Output the (X, Y) coordinate of the center of the cell containing the given text.  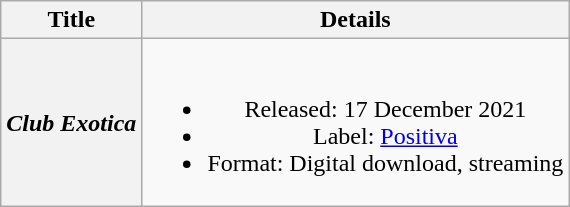
Details (356, 20)
Club Exotica (72, 122)
Title (72, 20)
Released: 17 December 2021Label: PositivaFormat: Digital download, streaming (356, 122)
